Return (x, y) of the center of cell containing provided text 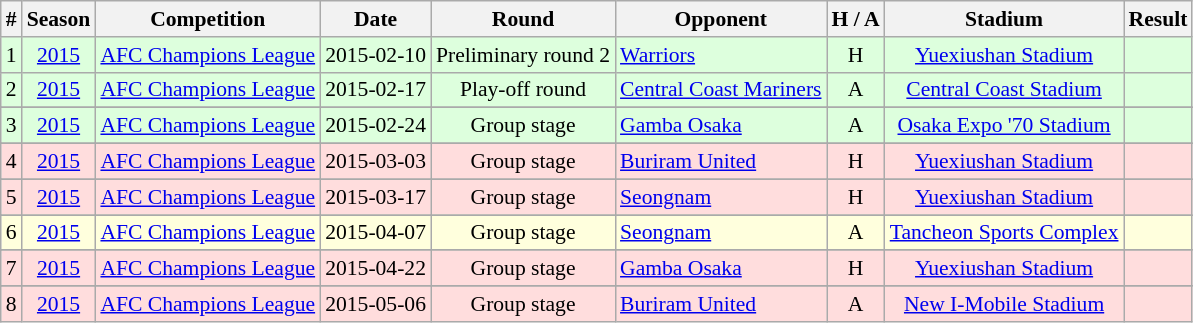
2015-02-10 (376, 55)
Central Coast Stadium (1004, 90)
Central Coast Mariners (721, 90)
Competition (208, 19)
2 (12, 90)
2015-03-17 (376, 197)
Warriors (721, 55)
2015-04-22 (376, 269)
8 (12, 304)
3 (12, 126)
Season (59, 19)
1 (12, 55)
2015-03-03 (376, 162)
Preliminary round 2 (523, 55)
Date (376, 19)
Round (523, 19)
Play-off round (523, 90)
7 (12, 269)
Stadium (1004, 19)
New I-Mobile Stadium (1004, 304)
Result (1158, 19)
2015-02-24 (376, 126)
5 (12, 197)
4 (12, 162)
2015-02-17 (376, 90)
Osaka Expo '70 Stadium (1004, 126)
2015-05-06 (376, 304)
6 (12, 233)
2015-04-07 (376, 233)
Tancheon Sports Complex (1004, 233)
Opponent (721, 19)
# (12, 19)
H / A (856, 19)
